Locate the cell with the specified text and output its [x, y] center coordinate. 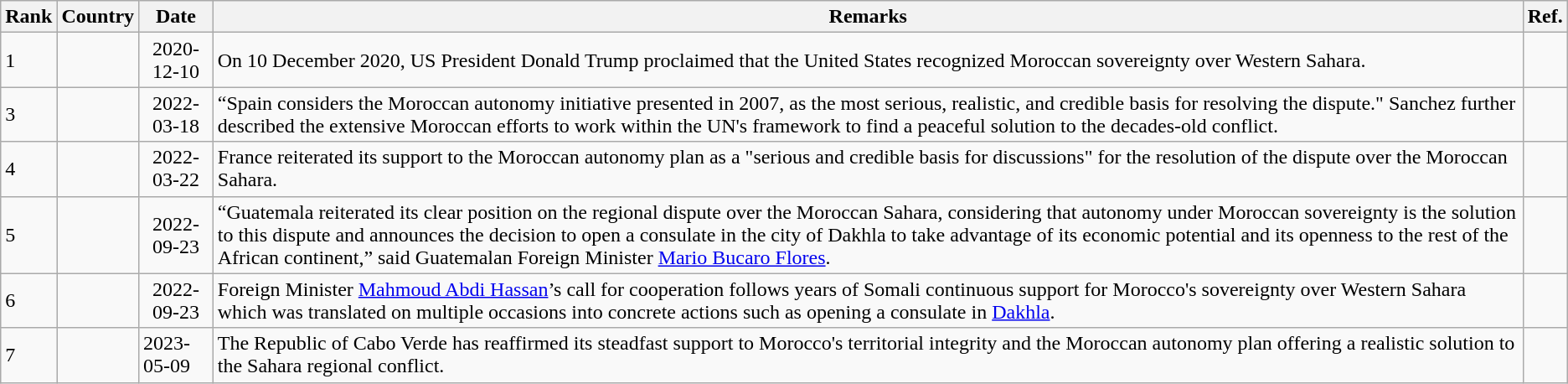
Rank [28, 17]
5 [28, 235]
2020-12-10 [176, 60]
1 [28, 60]
Ref. [1545, 17]
6 [28, 300]
Date [176, 17]
3 [28, 114]
4 [28, 169]
Country [98, 17]
7 [28, 355]
Remarks [868, 17]
2023-05-09 [176, 355]
2022-03-22 [176, 169]
2022-03-18 [176, 114]
On 10 December 2020, US President Donald Trump proclaimed that the United States recognized Moroccan sovereignty over Western Sahara. [868, 60]
